Provide the [X, Y] coordinate of the cell's center where the given text is located.  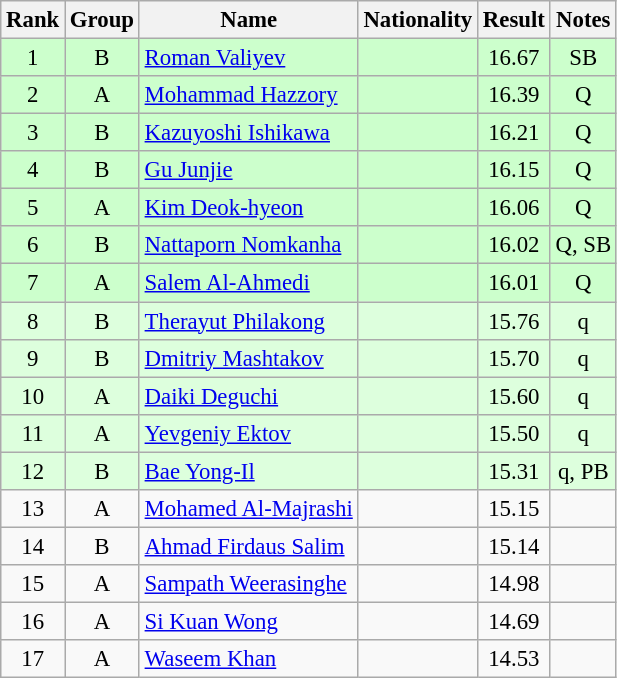
Mohamed Al-Majrashi [248, 509]
3 [33, 133]
15.14 [514, 546]
15.70 [514, 358]
8 [33, 321]
15.76 [514, 321]
16.15 [514, 170]
Nattaporn Nomkanha [248, 245]
16.39 [514, 95]
7 [33, 283]
Ahmad Firdaus Salim [248, 546]
Result [514, 20]
14.98 [514, 584]
1 [33, 58]
Nationality [418, 20]
q, PB [583, 471]
15.15 [514, 509]
15 [33, 584]
Name [248, 20]
17 [33, 659]
Daiki Deguchi [248, 396]
Waseem Khan [248, 659]
Therayut Philakong [248, 321]
15.60 [514, 396]
4 [33, 170]
9 [33, 358]
Salem Al-Ahmedi [248, 283]
Group [102, 20]
Roman Valiyev [248, 58]
Kim Deok-hyeon [248, 208]
Sampath Weerasinghe [248, 584]
15.50 [514, 433]
Rank [33, 20]
16 [33, 621]
16.06 [514, 208]
12 [33, 471]
15.31 [514, 471]
14.53 [514, 659]
13 [33, 509]
Si Kuan Wong [248, 621]
16.01 [514, 283]
5 [33, 208]
Kazuyoshi Ishikawa [248, 133]
16.21 [514, 133]
14 [33, 546]
Yevgeniy Ektov [248, 433]
6 [33, 245]
Notes [583, 20]
Dmitriy Mashtakov [248, 358]
Mohammad Hazzory [248, 95]
Q, SB [583, 245]
2 [33, 95]
Gu Junjie [248, 170]
SB [583, 58]
16.67 [514, 58]
14.69 [514, 621]
16.02 [514, 245]
10 [33, 396]
Bae Yong-Il [248, 471]
11 [33, 433]
